Output the [x, y] coordinate of the center of the cell containing the given text.  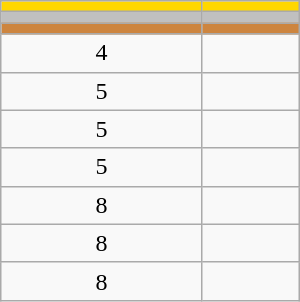
4 [102, 53]
